Find where the given text appears and provide that cell's center as [X, Y] coordinate. 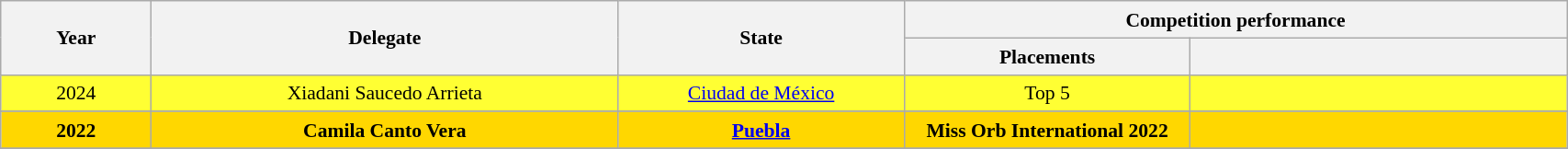
2024 [76, 93]
Competition performance [1235, 19]
Delegate [385, 38]
Camila Canto Vera [385, 131]
Year [76, 38]
Puebla [761, 131]
Ciudad de México [761, 93]
State [761, 38]
Top 5 [1047, 93]
Miss Orb International 2022 [1047, 131]
Xiadani Saucedo Arrieta [385, 93]
2022 [76, 131]
Placements [1047, 56]
